Return [x, y] of the center of cell containing provided text 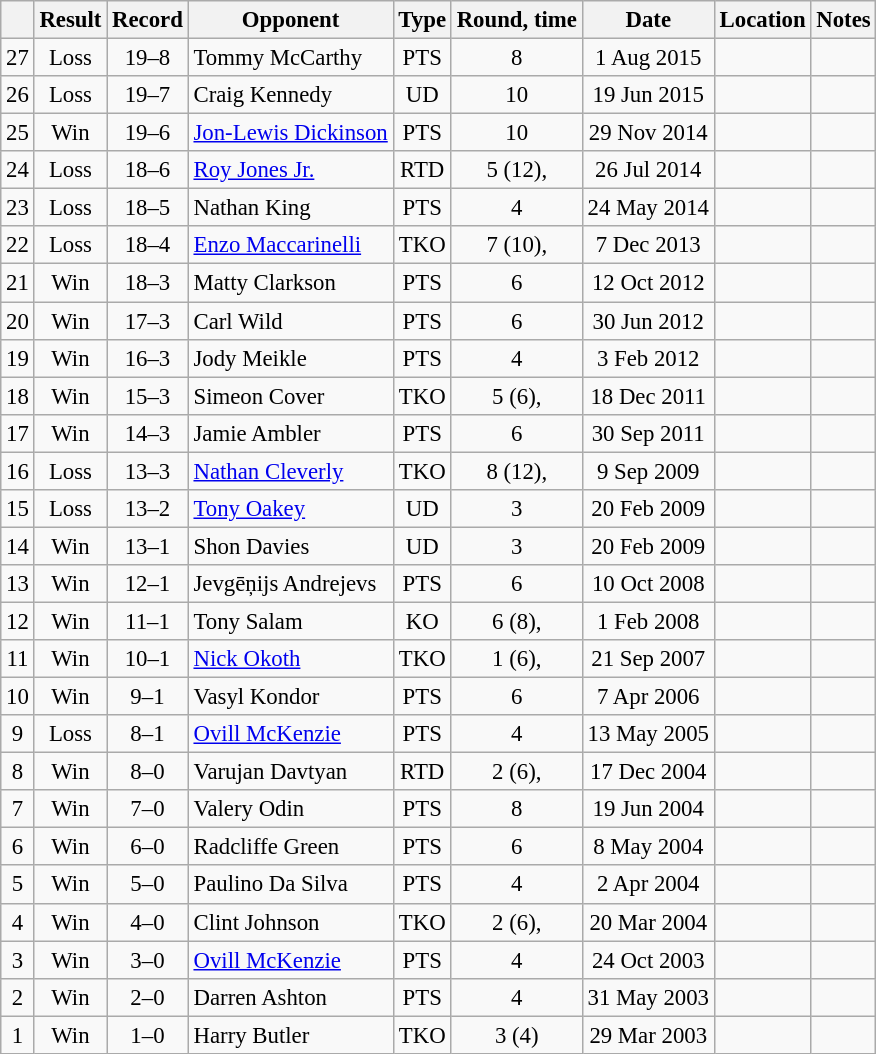
17 [18, 433]
Nathan Cleverly [290, 471]
11–1 [148, 621]
18–6 [148, 170]
10–1 [148, 659]
Varujan Davtyan [290, 772]
Vasyl Kondor [290, 697]
20 [18, 321]
Paulino Da Silva [290, 885]
8–1 [148, 734]
Notes [844, 20]
Tony Oakey [290, 509]
25 [18, 133]
3 (4) [516, 1035]
7–0 [148, 809]
6–0 [148, 847]
19 Jun 2015 [648, 95]
21 [18, 283]
Tommy McCarthy [290, 58]
Roy Jones Jr. [290, 170]
1 Aug 2015 [648, 58]
9 [18, 734]
17 Dec 2004 [648, 772]
3–0 [148, 960]
26 [18, 95]
13–1 [148, 546]
7 (10), [516, 245]
Opponent [290, 20]
Date [648, 20]
13 [18, 584]
8 (12), [516, 471]
Nathan King [290, 208]
Jody Meikle [290, 358]
19 [18, 358]
Jamie Ambler [290, 433]
1 Feb 2008 [648, 621]
12 Oct 2012 [648, 283]
5 (6), [516, 396]
24 May 2014 [648, 208]
21 Sep 2007 [648, 659]
9 Sep 2009 [648, 471]
24 Oct 2003 [648, 960]
Carl Wild [290, 321]
12–1 [148, 584]
14–3 [148, 433]
30 Jun 2012 [648, 321]
8 May 2004 [648, 847]
13 May 2005 [648, 734]
15–3 [148, 396]
Location [762, 20]
16–3 [148, 358]
31 May 2003 [648, 997]
13–2 [148, 509]
5 (12), [516, 170]
1–0 [148, 1035]
18–3 [148, 283]
30 Sep 2011 [648, 433]
7 Dec 2013 [648, 245]
19–7 [148, 95]
2–0 [148, 997]
Tony Salam [290, 621]
KO [422, 621]
4–0 [148, 922]
7 [18, 809]
Harry Butler [290, 1035]
26 Jul 2014 [648, 170]
29 Nov 2014 [648, 133]
11 [18, 659]
Nick Okoth [290, 659]
12 [18, 621]
15 [18, 509]
Simeon Cover [290, 396]
Result [70, 20]
8–0 [148, 772]
Radcliffe Green [290, 847]
10 Oct 2008 [648, 584]
17–3 [148, 321]
18–4 [148, 245]
22 [18, 245]
24 [18, 170]
Record [148, 20]
6 (8), [516, 621]
9–1 [148, 697]
5 [18, 885]
Jon-Lewis Dickinson [290, 133]
19–6 [148, 133]
Darren Ashton [290, 997]
2 [18, 997]
5–0 [148, 885]
Craig Kennedy [290, 95]
14 [18, 546]
Valery Odin [290, 809]
3 Feb 2012 [648, 358]
1 (6), [516, 659]
18–5 [148, 208]
19–8 [148, 58]
19 Jun 2004 [648, 809]
Jevgēņijs Andrejevs [290, 584]
13–3 [148, 471]
18 Dec 2011 [648, 396]
29 Mar 2003 [648, 1035]
Clint Johnson [290, 922]
Type [422, 20]
16 [18, 471]
23 [18, 208]
Matty Clarkson [290, 283]
20 Mar 2004 [648, 922]
27 [18, 58]
2 Apr 2004 [648, 885]
7 Apr 2006 [648, 697]
Round, time [516, 20]
Shon Davies [290, 546]
Enzo Maccarinelli [290, 245]
18 [18, 396]
1 [18, 1035]
